Pinpoint the cell where the given text exists, returning its (X, Y) midpoint coordinate. 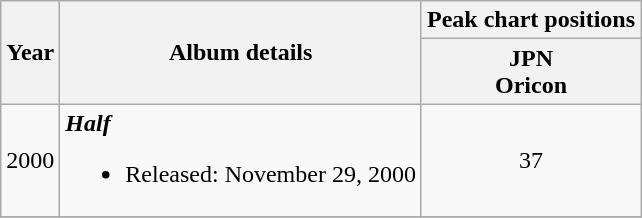
JPNOricon (530, 72)
Peak chart positions (530, 20)
2000 (30, 160)
HalfReleased: November 29, 2000 (241, 160)
37 (530, 160)
Album details (241, 52)
Year (30, 52)
